For the text-containing cell, return its midpoint in (x, y) coordinate format. 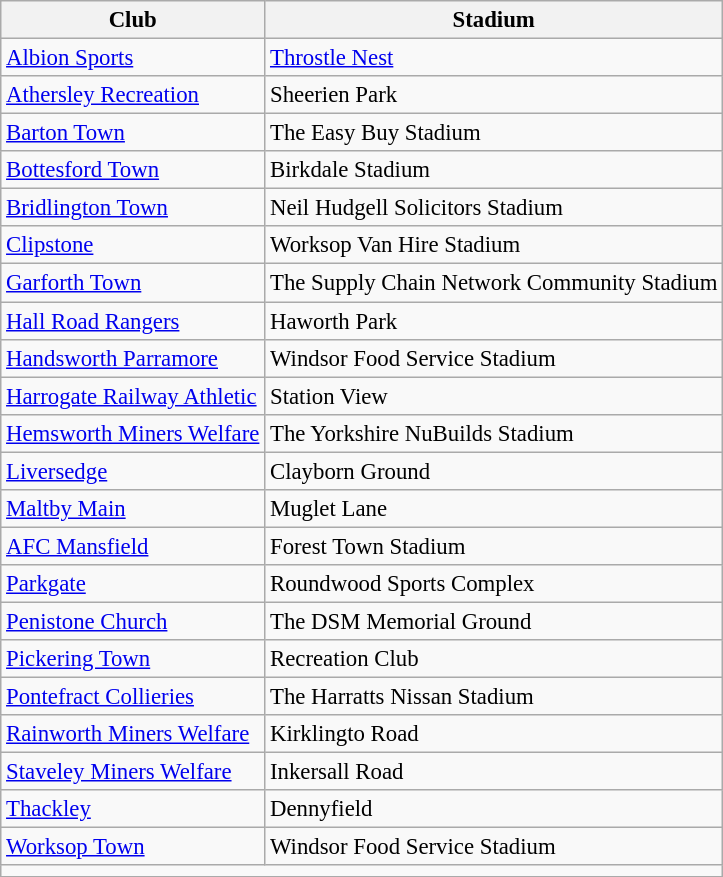
Kirklingto Road (494, 734)
Neil Hudgell Solicitors Stadium (494, 208)
Bottesford Town (133, 170)
Recreation Club (494, 659)
Hemsworth Miners Welfare (133, 433)
Clayborn Ground (494, 471)
The Yorkshire NuBuilds Stadium (494, 433)
Penistone Church (133, 621)
The Supply Chain Network Community Stadium (494, 283)
Forest Town Stadium (494, 546)
Club (133, 20)
Throstle Nest (494, 58)
Worksop Town (133, 847)
The Harratts Nissan Stadium (494, 697)
Staveley Miners Welfare (133, 772)
Parkgate (133, 584)
Stadium (494, 20)
Roundwood Sports Complex (494, 584)
Handsworth Parramore (133, 358)
Athersley Recreation (133, 95)
Birkdale Stadium (494, 170)
Hall Road Rangers (133, 321)
Worksop Van Hire Stadium (494, 245)
Pontefract Collieries (133, 697)
Inkersall Road (494, 772)
Pickering Town (133, 659)
Garforth Town (133, 283)
Thackley (133, 809)
Clipstone (133, 245)
Maltby Main (133, 509)
Sheerien Park (494, 95)
Dennyfield (494, 809)
Albion Sports (133, 58)
Harrogate Railway Athletic (133, 396)
The Easy Buy Stadium (494, 133)
Haworth Park (494, 321)
Barton Town (133, 133)
Liversedge (133, 471)
The DSM Memorial Ground (494, 621)
Station View (494, 396)
Rainworth Miners Welfare (133, 734)
Muglet Lane (494, 509)
Bridlington Town (133, 208)
AFC Mansfield (133, 546)
